Capture the cell that displays the provided text and extract its (x, y) central coordinate. 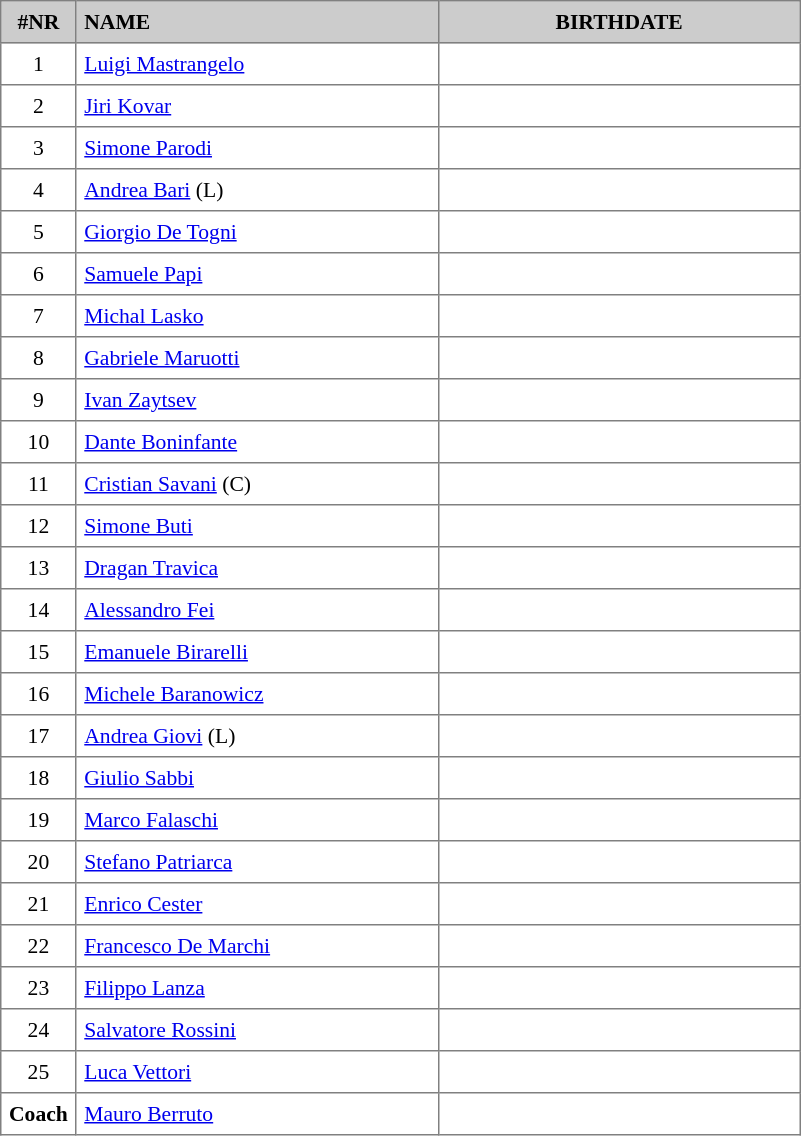
Luigi Mastrangelo (257, 64)
Giorgio De Togni (257, 232)
11 (38, 484)
22 (38, 946)
Michal Lasko (257, 316)
24 (38, 1030)
21 (38, 904)
19 (38, 820)
3 (38, 148)
NAME (257, 22)
Francesco De Marchi (257, 946)
9 (38, 400)
2 (38, 106)
12 (38, 526)
Marco Falaschi (257, 820)
6 (38, 274)
7 (38, 316)
18 (38, 778)
BIRTHDATE (619, 22)
Alessandro Fei (257, 610)
5 (38, 232)
8 (38, 358)
25 (38, 1072)
Dragan Travica (257, 568)
13 (38, 568)
23 (38, 988)
20 (38, 862)
Samuele Papi (257, 274)
15 (38, 652)
Andrea Bari (L) (257, 190)
Enrico Cester (257, 904)
Cristian Savani (C) (257, 484)
1 (38, 64)
Simone Parodi (257, 148)
Simone Buti (257, 526)
Mauro Berruto (257, 1114)
17 (38, 736)
Ivan Zaytsev (257, 400)
14 (38, 610)
10 (38, 442)
#NR (38, 22)
Salvatore Rossini (257, 1030)
Stefano Patriarca (257, 862)
4 (38, 190)
Dante Boninfante (257, 442)
Michele Baranowicz (257, 694)
Emanuele Birarelli (257, 652)
Gabriele Maruotti (257, 358)
16 (38, 694)
Filippo Lanza (257, 988)
Andrea Giovi (L) (257, 736)
Luca Vettori (257, 1072)
Jiri Kovar (257, 106)
Giulio Sabbi (257, 778)
Coach (38, 1114)
